For the text-containing cell, return its midpoint in [X, Y] coordinate format. 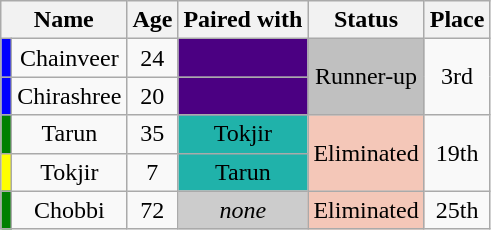
Chobbi [70, 210]
72 [152, 210]
19th [457, 153]
25th [457, 210]
Place [457, 20]
Chainveer [70, 58]
Status [366, 20]
35 [152, 134]
Paired with [243, 20]
none [243, 210]
Runner-up [366, 77]
Age [152, 20]
Name [64, 20]
3rd [457, 77]
Chirashree [70, 96]
20 [152, 96]
7 [152, 172]
24 [152, 58]
